From the cell containing the given text, extract its center point as [x, y] coordinate. 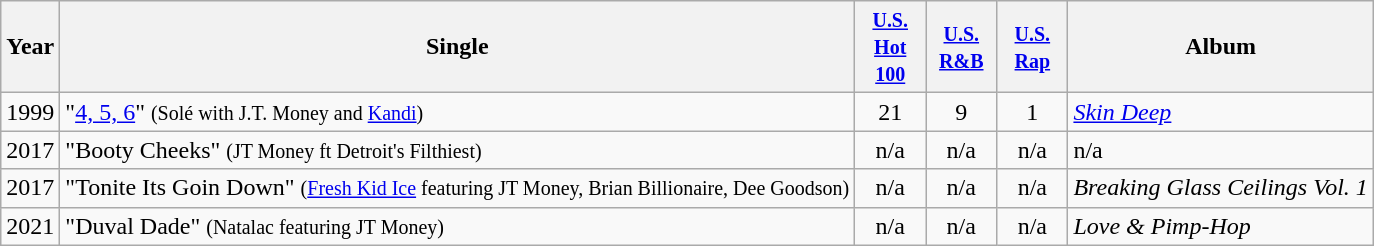
Love & Pimp-Hop [1221, 226]
U.S. R&B [962, 47]
U.S. Hot 100 [890, 47]
"Booty Cheeks" (JT Money ft Detroit's Filthiest) [458, 150]
2021 [30, 226]
"Tonite Its Goin Down" (Fresh Kid Ice featuring JT Money, Brian Billionaire, Dee Goodson) [458, 188]
1999 [30, 112]
U.S. Rap [1032, 47]
"Duval Dade" (Natalac featuring JT Money) [458, 226]
Single [458, 47]
Year [30, 47]
1 [1032, 112]
Album [1221, 47]
"4, 5, 6" (Solé with J.T. Money and Kandi) [458, 112]
21 [890, 112]
Breaking Glass Ceilings Vol. 1 [1221, 188]
9 [962, 112]
Skin Deep [1221, 112]
